Extract the [x, y] coordinate from the center of the cell holding the provided text.  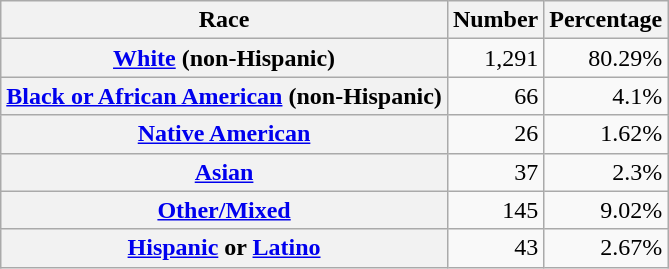
Race [224, 20]
2.67% [606, 248]
Native American [224, 134]
White (non-Hispanic) [224, 58]
80.29% [606, 58]
26 [495, 134]
43 [495, 248]
66 [495, 96]
Black or African American (non-Hispanic) [224, 96]
Asian [224, 172]
1,291 [495, 58]
Percentage [606, 20]
145 [495, 210]
Number [495, 20]
4.1% [606, 96]
1.62% [606, 134]
2.3% [606, 172]
Hispanic or Latino [224, 248]
37 [495, 172]
Other/Mixed [224, 210]
9.02% [606, 210]
